For the text-containing cell, return its midpoint in (x, y) coordinate format. 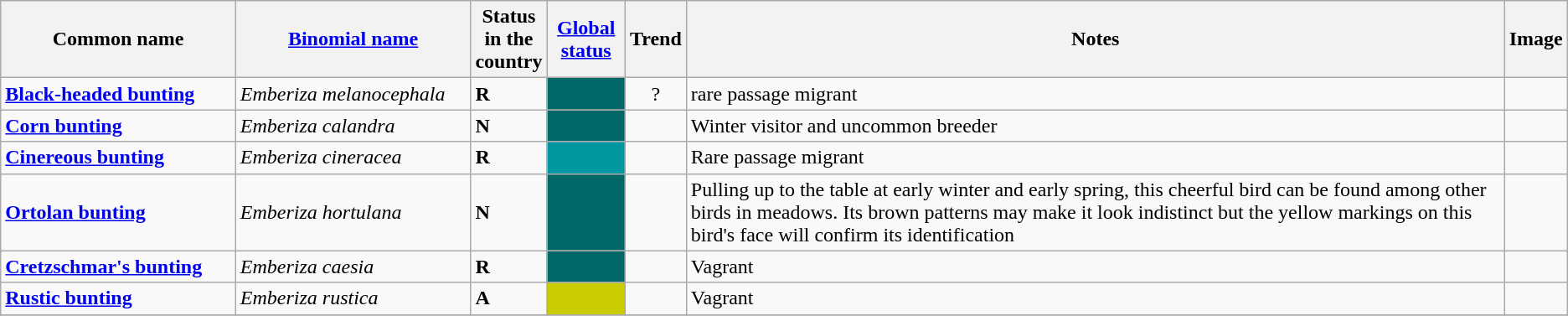
rare passage migrant (1096, 94)
Emberiza rustica (353, 298)
Corn bunting (119, 126)
Black-headed bunting (119, 94)
Rare passage migrant (1096, 158)
? (655, 94)
Emberiza cineracea (353, 158)
Winter visitor and uncommon breeder (1096, 126)
Trend (655, 39)
Cretzschmar's bunting (119, 267)
Emberiza calandra (353, 126)
Notes (1096, 39)
Cinereous bunting (119, 158)
Emberiza melanocephala (353, 94)
Status in the country (509, 39)
Ortolan bunting (119, 212)
Emberiza hortulana (353, 212)
Global status (586, 39)
Emberiza caesia (353, 267)
Common name (119, 39)
Image (1536, 39)
Binomial name (353, 39)
A (509, 298)
Rustic bunting (119, 298)
